Find where the given text appears and provide that cell's center as [X, Y] coordinate. 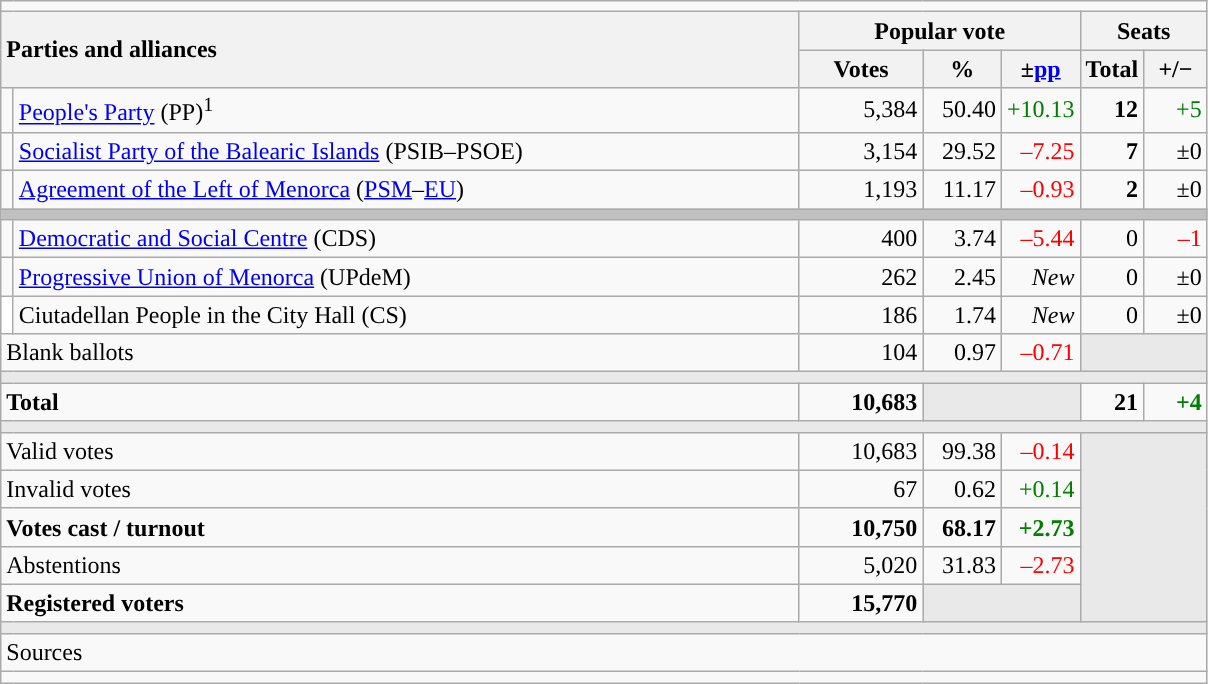
50.40 [962, 110]
0.62 [962, 489]
+2.73 [1040, 527]
262 [861, 277]
+/− [1176, 69]
+4 [1176, 402]
–1 [1176, 239]
–0.71 [1040, 353]
3,154 [861, 151]
67 [861, 489]
5,384 [861, 110]
Popular vote [940, 31]
Progressive Union of Menorca (UPdeM) [406, 277]
Registered voters [400, 603]
+0.14 [1040, 489]
5,020 [861, 565]
Sources [604, 652]
11.17 [962, 190]
Votes [861, 69]
People's Party (PP)1 [406, 110]
2.45 [962, 277]
29.52 [962, 151]
Blank ballots [400, 353]
–5.44 [1040, 239]
186 [861, 315]
Invalid votes [400, 489]
Agreement of the Left of Menorca (PSM–EU) [406, 190]
Socialist Party of the Balearic Islands (PSIB–PSOE) [406, 151]
99.38 [962, 451]
+5 [1176, 110]
2 [1112, 190]
104 [861, 353]
–7.25 [1040, 151]
±pp [1040, 69]
–2.73 [1040, 565]
Valid votes [400, 451]
31.83 [962, 565]
1,193 [861, 190]
Abstentions [400, 565]
10,750 [861, 527]
3.74 [962, 239]
12 [1112, 110]
–0.93 [1040, 190]
1.74 [962, 315]
Democratic and Social Centre (CDS) [406, 239]
15,770 [861, 603]
21 [1112, 402]
+10.13 [1040, 110]
Parties and alliances [400, 50]
Seats [1144, 31]
7 [1112, 151]
68.17 [962, 527]
Ciutadellan People in the City Hall (CS) [406, 315]
–0.14 [1040, 451]
% [962, 69]
Votes cast / turnout [400, 527]
0.97 [962, 353]
400 [861, 239]
